Pinpoint the cell where the given text exists, returning its (x, y) midpoint coordinate. 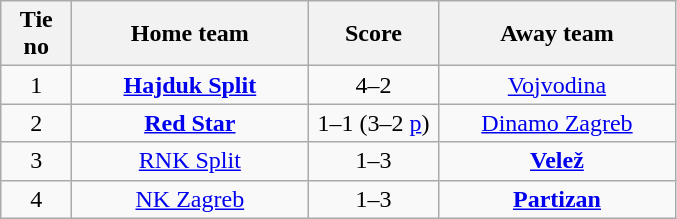
Tie no (36, 34)
4–2 (374, 85)
1–1 (3–2 p) (374, 123)
Dinamo Zagreb (557, 123)
2 (36, 123)
4 (36, 199)
Velež (557, 161)
Partizan (557, 199)
Away team (557, 34)
3 (36, 161)
Score (374, 34)
NK Zagreb (190, 199)
Home team (190, 34)
Vojvodina (557, 85)
1 (36, 85)
Hajduk Split (190, 85)
RNK Split (190, 161)
Red Star (190, 123)
